Return the (x, y) coordinate for the center point of the cell that contains the specified text.  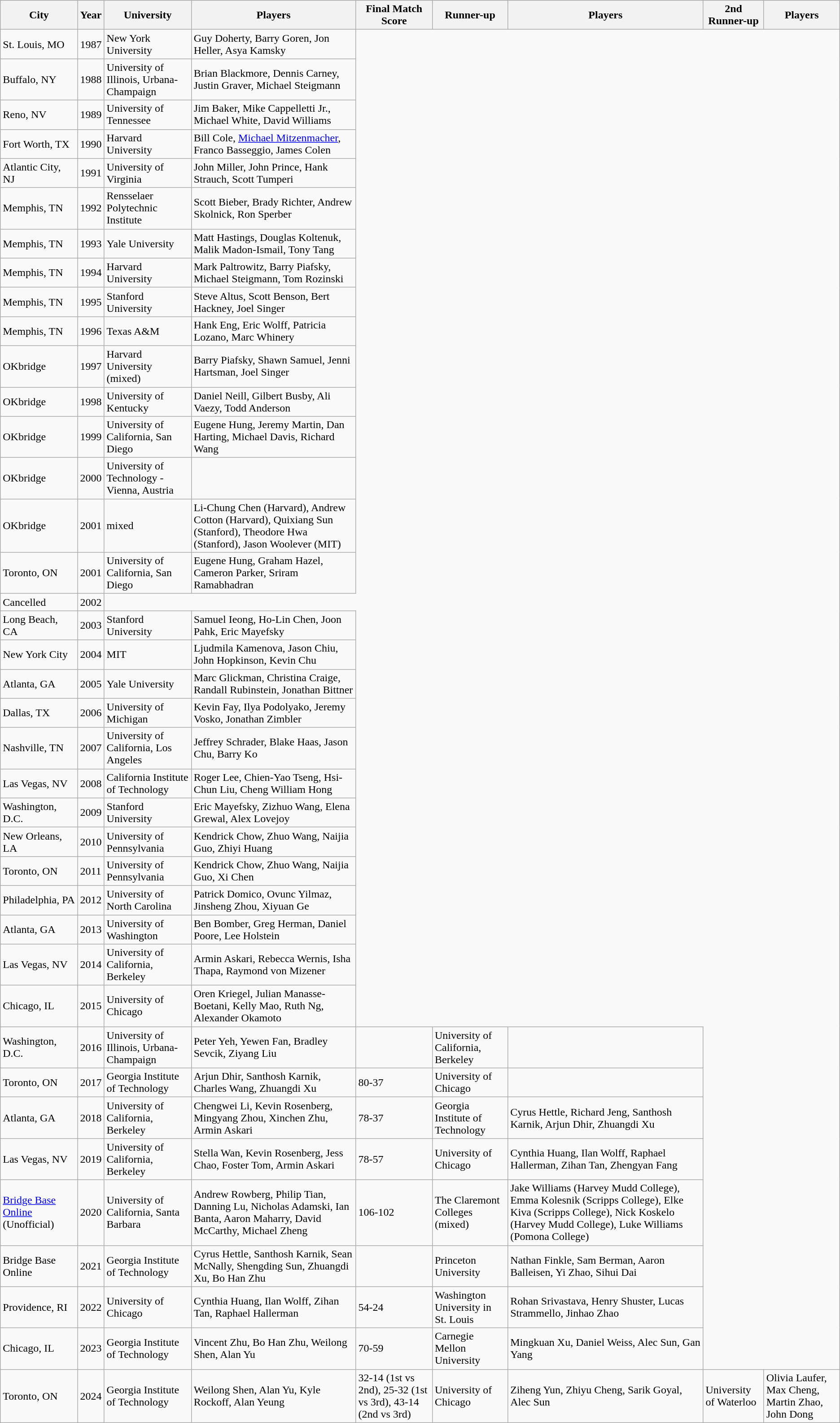
2015 (91, 1006)
80-37 (394, 1082)
St. Louis, MO (39, 44)
Nathan Finkle, Sam Berman, Aaron Balleisen, Yi Zhao, Sihui Dai (606, 1266)
2013 (91, 929)
Kevin Fay, Ilya Podolyako, Jeremy Vosko, Jonathan Zimbler (274, 713)
New Orleans, LA (39, 842)
New York University (148, 44)
2014 (91, 965)
2002 (91, 602)
University of Technology - Vienna, Austria (148, 478)
Carnegie Mellon University (470, 1349)
Jim Baker, Mike Cappelletti Jr., Michael White, David Williams (274, 115)
2016 (91, 1047)
1996 (91, 331)
1995 (91, 302)
Hank Eng, Eric Wolff, Patricia Lozano, Marc Whinery (274, 331)
Cyrus Hettle, Richard Jeng, Santhosh Karnik, Arjun Dhir, Zhuangdi Xu (606, 1118)
Eugene Hung, Jeremy Martin, Dan Harting, Michael Davis, Richard Wang (274, 437)
2023 (91, 1349)
1987 (91, 44)
2017 (91, 1082)
2024 (91, 1396)
Samuel Ieong, Ho-Lin Chen, Joon Pahk, Eric Mayefsky (274, 626)
1999 (91, 437)
2020 (91, 1213)
1992 (91, 208)
Olivia Laufer, Max Cheng, Martin Zhao, John Dong (801, 1396)
Providence, RI (39, 1307)
Eric Mayefsky, Zizhuo Wang, Elena Grewal, Alex Lovejoy (274, 812)
Li-Chung Chen (Harvard), Andrew Cotton (Harvard), Quixiang Sun (Stanford), Theodore Hwa (Stanford), Jason Woolever (MIT) (274, 526)
Arjun Dhir, Santhosh Karnik, Charles Wang, Zhuangdi Xu (274, 1082)
Washington University in St. Louis (470, 1307)
Cancelled (39, 602)
Dallas, TX (39, 713)
University of Washington (148, 929)
Cynthia Huang, Ilan Wolff, Zihan Tan, Raphael Hallerman (274, 1307)
Buffalo, NY (39, 79)
2003 (91, 626)
University of Waterloo (733, 1396)
Rensselaer Polytechnic Institute (148, 208)
1989 (91, 115)
Year (91, 15)
Kendrick Chow, Zhuo Wang, Naijia Guo, Zhiyi Huang (274, 842)
32-14 (1st vs 2nd), 25-32 (1st vs 3rd), 43-14 (2nd vs 3rd) (394, 1396)
Philadelphia, PA (39, 900)
Patrick Domico, Ovunc Yilmaz, Jinsheng Zhou, Xiyuan Ge (274, 900)
Marc Glickman, Christina Craige, Randall Rubinstein, Jonathan Bittner (274, 684)
2005 (91, 684)
Rohan Srivastava, Henry Shuster, Lucas Strammello, Jinhao Zhao (606, 1307)
University of North Carolina (148, 900)
Atlantic City, NJ (39, 173)
1993 (91, 243)
Jeffrey Schrader, Blake Haas, Jason Chu, Barry Ko (274, 748)
78-37 (394, 1118)
Barry Piafsky, Shawn Samuel, Jenni Hartsman, Joel Singer (274, 366)
2000 (91, 478)
1991 (91, 173)
Harvard University (mixed) (148, 366)
University of California, Santa Barbara (148, 1213)
Ziheng Yun, Zhiyu Cheng, Sarik Goyal, Alec Sun (606, 1396)
Princeton University (470, 1266)
2011 (91, 871)
2010 (91, 842)
University (148, 15)
Final Match Score (394, 15)
1988 (91, 79)
Long Beach, CA (39, 626)
Brian Blackmore, Dennis Carney, Justin Graver, Michael Steigmann (274, 79)
Kendrick Chow, Zhuo Wang, Naijia Guo, Xi Chen (274, 871)
MIT (148, 654)
Weilong Shen, Alan Yu, Kyle Rockoff, Alan Yeung (274, 1396)
University of Virginia (148, 173)
Ben Bomber, Greg Herman, Daniel Poore, Lee Holstein (274, 929)
Matt Hastings, Douglas Koltenuk, Malik Madon-Ismail, Tony Tang (274, 243)
Steve Altus, Scott Benson, Bert Hackney, Joel Singer (274, 302)
Bridge Base Online (39, 1266)
Vincent Zhu, Bo Han Zhu, Weilong Shen, Alan Yu (274, 1349)
1990 (91, 144)
Cynthia Huang, Ilan Wolff, Raphael Hallerman, Zihan Tan, Zhengyan Fang (606, 1159)
2008 (91, 784)
2018 (91, 1118)
University of Michigan (148, 713)
70-59 (394, 1349)
Guy Doherty, Barry Goren, Jon Heller, Asya Kamsky (274, 44)
Nashville, TN (39, 748)
City (39, 15)
The Claremont Colleges (mixed) (470, 1213)
John Miller, John Prince, Hank Strauch, Scott Tumperi (274, 173)
University of Tennessee (148, 115)
Eugene Hung, Graham Hazel, Cameron Parker, Sriram Ramabhadran (274, 573)
Roger Lee, Chien-Yao Tseng, Hsi-Chun Liu, Cheng William Hong (274, 784)
Bill Cole, Michael Mitzenmacher, Franco Basseggio, James Colen (274, 144)
Armin Askari, Rebecca Wernis, Isha Thapa, Raymond von Mizener (274, 965)
Fort Worth, TX (39, 144)
Ljudmila Kamenova, Jason Chiu, John Hopkinson, Kevin Chu (274, 654)
Cyrus Hettle, Santhosh Karnik, Sean McNally, Shengding Sun, Zhuangdi Xu, Bo Han Zhu (274, 1266)
Bridge Base Online (Unofficial) (39, 1213)
New York City (39, 654)
mixed (148, 526)
2004 (91, 654)
54-24 (394, 1307)
University of California, Los Angeles (148, 748)
Scott Bieber, Brady Richter, Andrew Skolnick, Ron Sperber (274, 208)
Chengwei Li, Kevin Rosenberg, Mingyang Zhou, Xinchen Zhu, Armin Askari (274, 1118)
Andrew Rowberg, Philip Tian, Danning Lu, Nicholas Adamski, Ian Banta, Aaron Maharry, David McCarthy, Michael Zheng (274, 1213)
Peter Yeh, Yewen Fan, Bradley Sevcik, Ziyang Liu (274, 1047)
2006 (91, 713)
1997 (91, 366)
Stella Wan, Kevin Rosenberg, Jess Chao, Foster Tom, Armin Askari (274, 1159)
Reno, NV (39, 115)
Texas A&M (148, 331)
1998 (91, 401)
Daniel Neill, Gilbert Busby, Ali Vaezy, Todd Anderson (274, 401)
2009 (91, 812)
2007 (91, 748)
106-102 (394, 1213)
California Institute of Technology (148, 784)
University of Kentucky (148, 401)
2022 (91, 1307)
Mingkuan Xu, Daniel Weiss, Alec Sun, Gan Yang (606, 1349)
78-57 (394, 1159)
Runner-up (470, 15)
Oren Kriegel, Julian Manasse-Boetani, Kelly Mao, Ruth Ng, Alexander Okamoto (274, 1006)
2012 (91, 900)
1994 (91, 273)
2021 (91, 1266)
2nd Runner-up (733, 15)
Mark Paltrowitz, Barry Piafsky, Michael Steigmann, Tom Rozinski (274, 273)
2019 (91, 1159)
